Scan for the cell matching the given text and deliver its (x, y) coordinate at center. 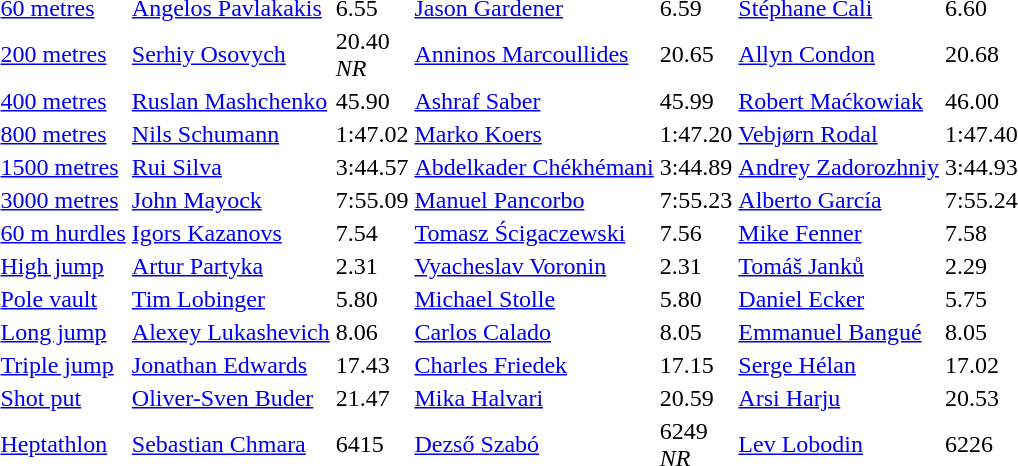
7:55.09 (372, 200)
17.15 (696, 365)
Vebjørn Rodal (839, 134)
45.99 (696, 101)
Tomáš Janků (839, 266)
Oliver-Sven Buder (230, 398)
20.65 (696, 54)
7:55.23 (696, 200)
Rui Silva (230, 167)
John Mayock (230, 200)
Daniel Ecker (839, 299)
Charles Friedek (534, 365)
Alexey Lukashevich (230, 332)
3:44.57 (372, 167)
Carlos Calado (534, 332)
Mike Fenner (839, 233)
20.59 (696, 398)
Arsi Harju (839, 398)
Ashraf Saber (534, 101)
Manuel Pancorbo (534, 200)
Marko Koers (534, 134)
Jonathan Edwards (230, 365)
Serhiy Osovych (230, 54)
1:47.20 (696, 134)
Mika Halvari (534, 398)
Igors Kazanovs (230, 233)
Andrey Zadorozhniy (839, 167)
45.90 (372, 101)
Alberto García (839, 200)
Serge Hélan (839, 365)
Michael Stolle (534, 299)
Nils Schumann (230, 134)
Abdelkader Chékhémani (534, 167)
3:44.89 (696, 167)
7.54 (372, 233)
7.56 (696, 233)
8.05 (696, 332)
21.47 (372, 398)
8.06 (372, 332)
Anninos Marcoullides (534, 54)
17.43 (372, 365)
Tim Lobinger (230, 299)
Vyacheslav Voronin (534, 266)
1:47.02 (372, 134)
Allyn Condon (839, 54)
20.40 NR (372, 54)
Robert Maćkowiak (839, 101)
Ruslan Mashchenko (230, 101)
Emmanuel Bangué (839, 332)
Tomasz Ścigaczewski (534, 233)
Artur Partyka (230, 266)
